Extract the (x, y) coordinate from the center of the cell holding the provided text.  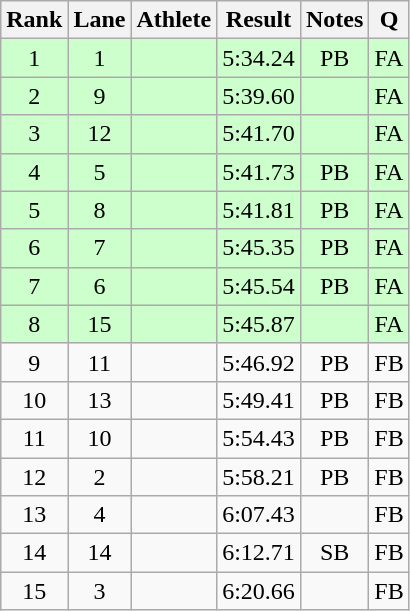
5:41.73 (259, 172)
Notes (334, 20)
6:12.71 (259, 553)
Lane (100, 20)
Result (259, 20)
5:54.43 (259, 438)
5:49.41 (259, 400)
5:45.87 (259, 324)
5:34.24 (259, 58)
5:45.35 (259, 248)
Q (389, 20)
6:20.66 (259, 591)
SB (334, 553)
5:39.60 (259, 96)
5:41.81 (259, 210)
5:41.70 (259, 134)
5:45.54 (259, 286)
5:58.21 (259, 477)
6:07.43 (259, 515)
Athlete (174, 20)
Rank (34, 20)
5:46.92 (259, 362)
